Return the [x, y] coordinate for the center point of the cell that contains the specified text.  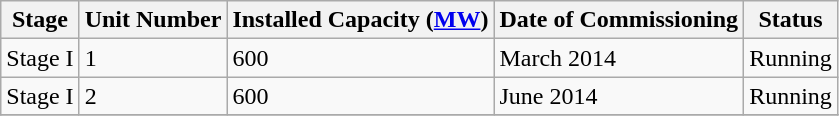
Date of Commissioning [619, 20]
2 [153, 96]
March 2014 [619, 58]
June 2014 [619, 96]
Stage [40, 20]
1 [153, 58]
Installed Capacity (MW) [360, 20]
Unit Number [153, 20]
Status [791, 20]
